Scan for the cell matching the given text and deliver its [x, y] coordinate at center. 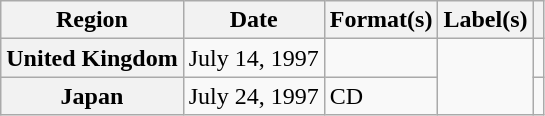
Format(s) [381, 20]
Region [92, 20]
July 14, 1997 [254, 58]
July 24, 1997 [254, 96]
Label(s) [486, 20]
United Kingdom [92, 58]
CD [381, 96]
Japan [92, 96]
Date [254, 20]
